Determine the (X, Y) coordinate at the center of the cell enclosing the given text.  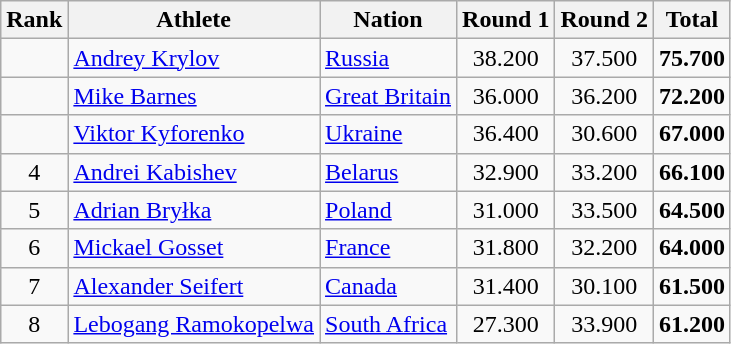
31.800 (506, 248)
Round 2 (604, 20)
4 (34, 172)
Adrian Bryłka (194, 210)
33.500 (604, 210)
31.400 (506, 286)
30.600 (604, 134)
61.500 (692, 286)
Viktor Kyforenko (194, 134)
67.000 (692, 134)
Ukraine (388, 134)
Round 1 (506, 20)
Poland (388, 210)
Andrey Krylov (194, 58)
37.500 (604, 58)
Canada (388, 286)
36.200 (604, 96)
33.900 (604, 324)
Mike Barnes (194, 96)
France (388, 248)
Andrei Kabishev (194, 172)
32.200 (604, 248)
5 (34, 210)
64.000 (692, 248)
27.300 (506, 324)
36.000 (506, 96)
Alexander Seifert (194, 286)
Mickael Gosset (194, 248)
61.200 (692, 324)
6 (34, 248)
Russia (388, 58)
32.900 (506, 172)
Athlete (194, 20)
64.500 (692, 210)
Total (692, 20)
South Africa (388, 324)
Lebogang Ramokopelwa (194, 324)
33.200 (604, 172)
38.200 (506, 58)
66.100 (692, 172)
31.000 (506, 210)
72.200 (692, 96)
Belarus (388, 172)
Great Britain (388, 96)
7 (34, 286)
30.100 (604, 286)
75.700 (692, 58)
Rank (34, 20)
8 (34, 324)
Nation (388, 20)
36.400 (506, 134)
